Locate the cell with the specified text and output its (x, y) center coordinate. 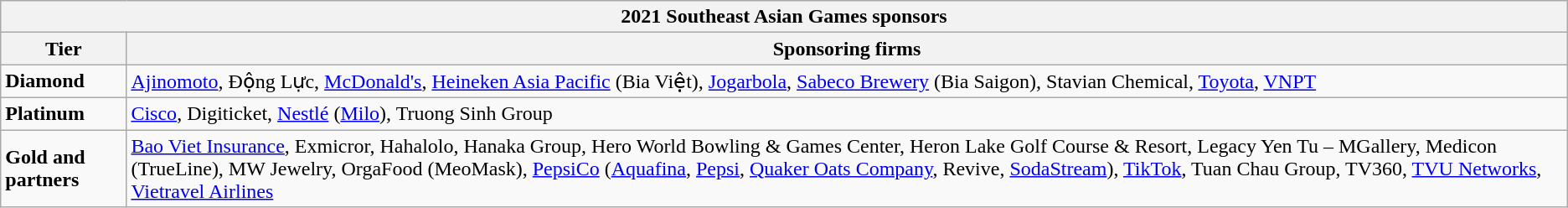
Platinum (64, 113)
Tier (64, 49)
Sponsoring firms (847, 49)
Diamond (64, 81)
Ajinomoto, Động Lực, McDonald's, Heineken Asia Pacific (Bia Việt), Jogarbola, Sabeco Brewery (Bia Saigon), Stavian Chemical, Toyota, VNPT (847, 81)
Gold and partners (64, 168)
2021 Southeast Asian Games sponsors (784, 17)
Cisco, Digiticket, Nestlé (Milo), Truong Sinh Group (847, 113)
